Capture the cell that displays the provided text and extract its (X, Y) central coordinate. 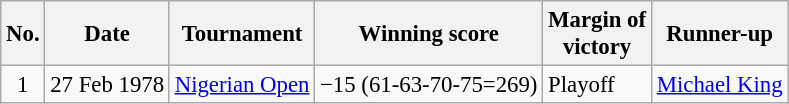
Runner-up (719, 34)
Playoff (598, 85)
Margin ofvictory (598, 34)
−15 (61-63-70-75=269) (429, 85)
27 Feb 1978 (107, 85)
Date (107, 34)
Winning score (429, 34)
No. (23, 34)
Michael King (719, 85)
1 (23, 85)
Tournament (242, 34)
Nigerian Open (242, 85)
